Pinpoint the cell where the given text exists, returning its (X, Y) midpoint coordinate. 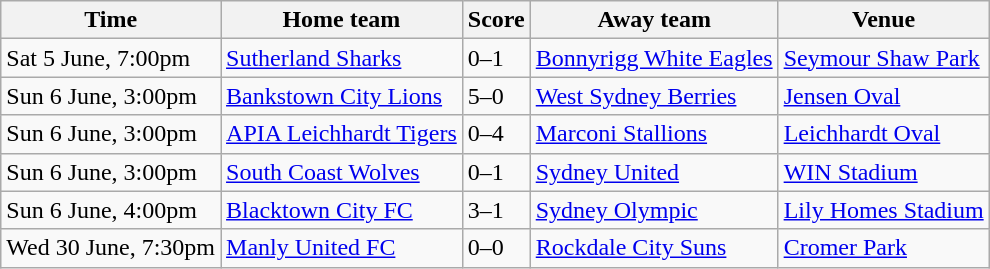
Venue (884, 20)
Score (496, 20)
Bonnyrigg White Eagles (654, 58)
3–1 (496, 210)
Manly United FC (342, 248)
Blacktown City FC (342, 210)
Away team (654, 20)
WIN Stadium (884, 172)
Marconi Stallions (654, 134)
Sydney United (654, 172)
Sat 5 June, 7:00pm (111, 58)
Home team (342, 20)
Seymour Shaw Park (884, 58)
Wed 30 June, 7:30pm (111, 248)
Rockdale City Suns (654, 248)
Sun 6 June, 4:00pm (111, 210)
Lily Homes Stadium (884, 210)
Sydney Olympic (654, 210)
Leichhardt Oval (884, 134)
Jensen Oval (884, 96)
West Sydney Berries (654, 96)
Time (111, 20)
Sutherland Sharks (342, 58)
0–0 (496, 248)
Bankstown City Lions (342, 96)
0–4 (496, 134)
Cromer Park (884, 248)
South Coast Wolves (342, 172)
APIA Leichhardt Tigers (342, 134)
5–0 (496, 96)
